Scan for the cell matching the given text and deliver its [X, Y] coordinate at center. 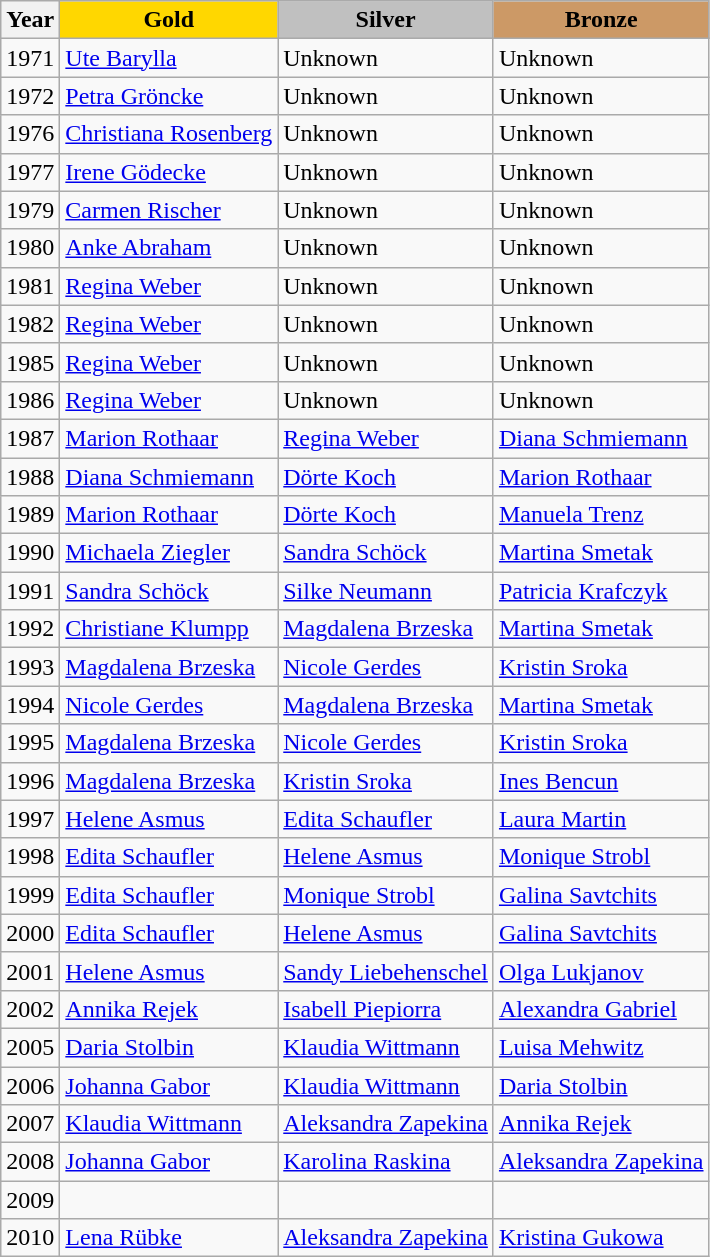
2002 [30, 1009]
Ines Bencun [601, 781]
Michaela Ziegler [169, 553]
Manuela Trenz [601, 515]
Christiane Klumpp [169, 629]
1999 [30, 895]
1996 [30, 781]
2008 [30, 1162]
1990 [30, 553]
1997 [30, 819]
Laura Martin [601, 819]
1998 [30, 857]
Christiana Rosenberg [169, 134]
2007 [30, 1124]
2005 [30, 1047]
1976 [30, 134]
Kristina Gukowa [601, 1238]
Year [30, 20]
Patricia Krafczyk [601, 591]
1972 [30, 96]
1987 [30, 438]
Silver [386, 20]
1989 [30, 515]
Sandy Liebehenschel [386, 971]
2006 [30, 1085]
Gold [169, 20]
Lena Rübke [169, 1238]
1977 [30, 172]
Bronze [601, 20]
1991 [30, 591]
2009 [30, 1200]
Silke Neumann [386, 591]
Anke Abraham [169, 248]
Irene Gödecke [169, 172]
Isabell Piepiorra [386, 1009]
1992 [30, 629]
1982 [30, 324]
Petra Gröncke [169, 96]
2010 [30, 1238]
1994 [30, 705]
2001 [30, 971]
1981 [30, 286]
1988 [30, 477]
Alexandra Gabriel [601, 1009]
Karolina Raskina [386, 1162]
1986 [30, 400]
1985 [30, 362]
1995 [30, 743]
Olga Lukjanov [601, 971]
1971 [30, 58]
1979 [30, 210]
1980 [30, 248]
Luisa Mehwitz [601, 1047]
Carmen Rischer [169, 210]
Ute Barylla [169, 58]
2000 [30, 933]
1993 [30, 667]
